For the text-containing cell, return its midpoint in [X, Y] coordinate format. 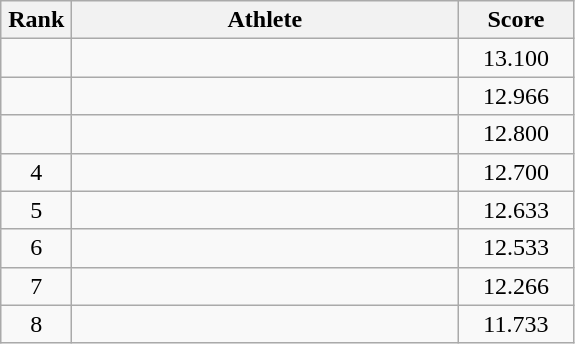
12.700 [516, 172]
7 [36, 286]
4 [36, 172]
12.266 [516, 286]
12.966 [516, 96]
11.733 [516, 324]
Score [516, 20]
Athlete [265, 20]
12.633 [516, 210]
12.800 [516, 134]
12.533 [516, 248]
Rank [36, 20]
5 [36, 210]
8 [36, 324]
6 [36, 248]
13.100 [516, 58]
